Identify which cell holds the provided text, then report its [X, Y] central coordinate. 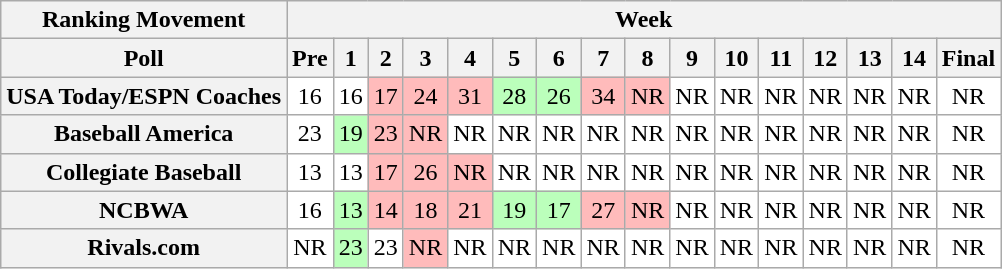
21 [470, 210]
3 [425, 58]
NCBWA [144, 210]
Ranking Movement [144, 20]
31 [470, 96]
Pre [310, 58]
1 [350, 58]
Poll [144, 58]
28 [514, 96]
9 [692, 58]
18 [425, 210]
8 [647, 58]
10 [736, 58]
5 [514, 58]
12 [825, 58]
Collegiate Baseball [144, 172]
Rivals.com [144, 248]
24 [425, 96]
6 [559, 58]
Week [644, 20]
USA Today/ESPN Coaches [144, 96]
27 [603, 210]
2 [386, 58]
11 [781, 58]
Baseball America [144, 134]
7 [603, 58]
4 [470, 58]
34 [603, 96]
Final [968, 58]
